Pinpoint the cell where the given text exists, returning its [X, Y] midpoint coordinate. 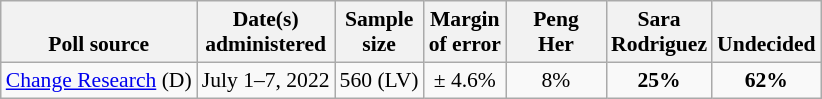
Samplesize [380, 32]
± 4.6% [465, 80]
Change Research (D) [99, 80]
Undecided [766, 32]
July 1–7, 2022 [266, 80]
8% [556, 80]
25% [659, 80]
SaraRodriguez [659, 32]
PengHer [556, 32]
560 (LV) [380, 80]
Date(s)administered [266, 32]
Marginof error [465, 32]
Poll source [99, 32]
62% [766, 80]
